For the text-containing cell, return its midpoint in [x, y] coordinate format. 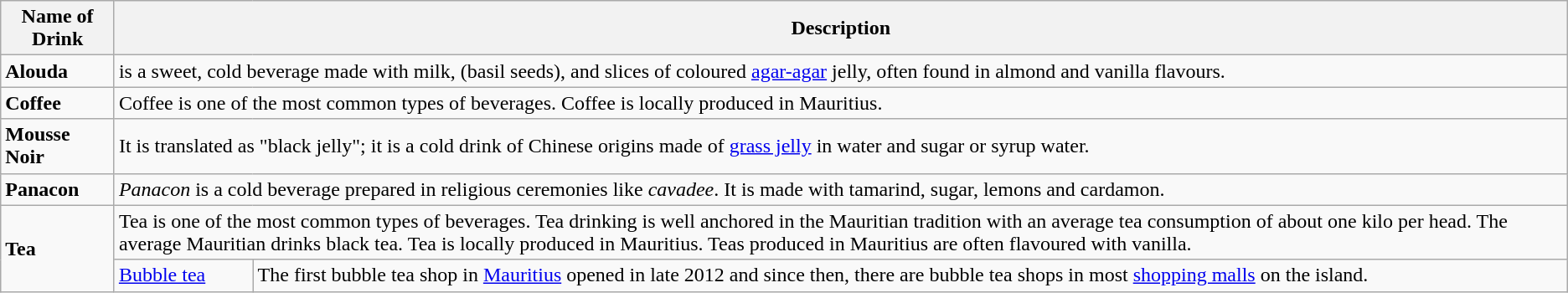
Coffee [58, 103]
Bubble tea [183, 275]
Tea [58, 248]
Mousse Noir [58, 146]
Panacon is a cold beverage prepared in religious ceremonies like cavadee. It is made with tamarind, sugar, lemons and cardamon. [841, 189]
It is translated as "black jelly"; it is a cold drink of Chinese origins made of grass jelly in water and sugar or syrup water. [841, 146]
Name of Drink [58, 28]
Alouda [58, 71]
Coffee is one of the most common types of beverages. Coffee is locally produced in Mauritius. [841, 103]
is a sweet, cold beverage made with milk, (basil seeds), and slices of coloured agar-agar jelly, often found in almond and vanilla flavours. [841, 71]
Description [841, 28]
Panacon [58, 189]
The first bubble tea shop in Mauritius opened in late 2012 and since then, there are bubble tea shops in most shopping malls on the island. [910, 275]
